Return (x, y) of the center of cell containing provided text 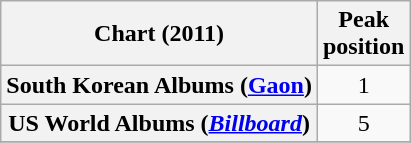
5 (363, 123)
Chart (2011) (160, 34)
US World Albums (Billboard) (160, 123)
South Korean Albums (Gaon) (160, 85)
1 (363, 85)
Peakposition (363, 34)
